Extract the (x, y) coordinate from the center of the cell holding the provided text.  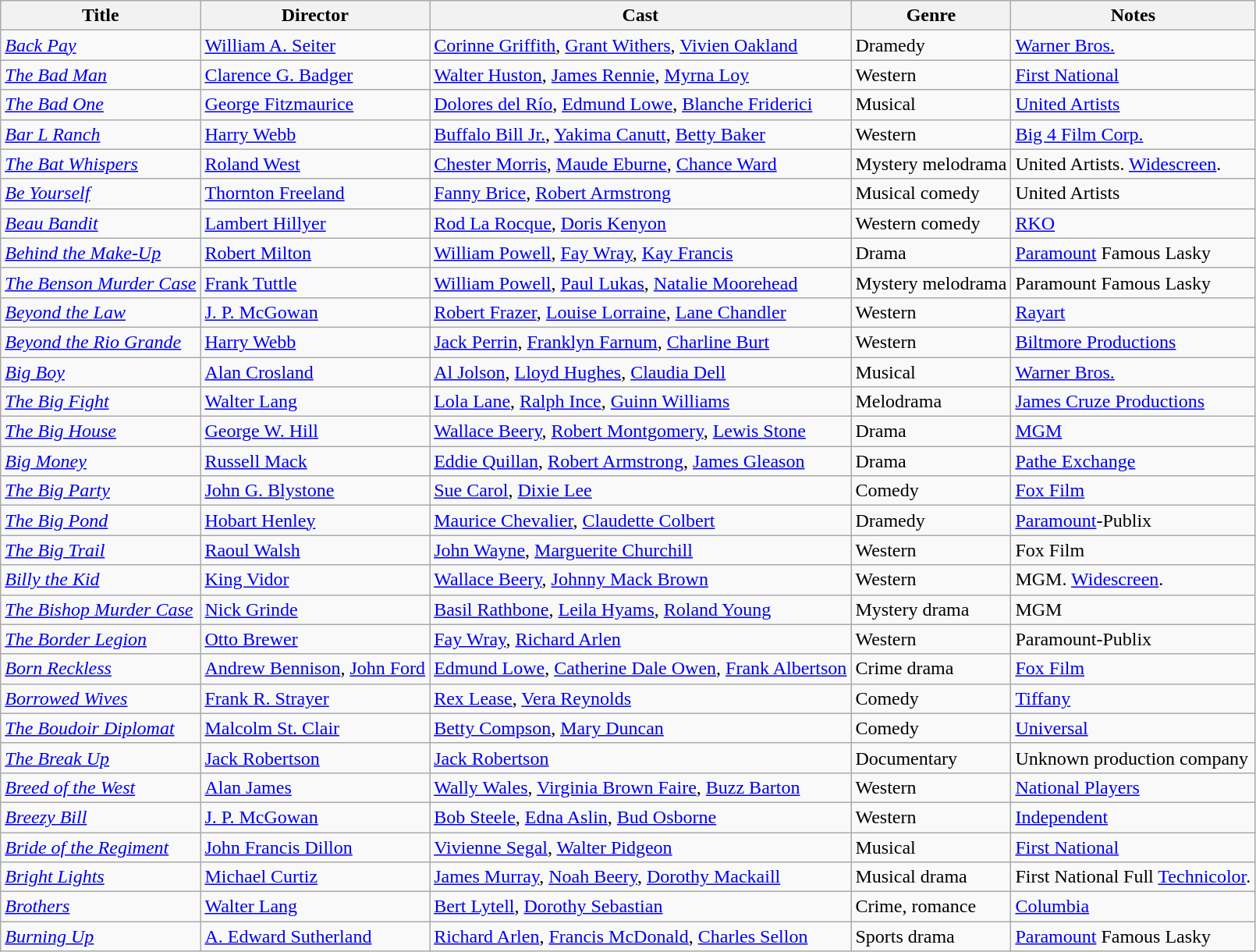
Fay Wray, Richard Arlen (640, 639)
Be Yourself (101, 194)
Western comedy (931, 223)
Maurice Chevalier, Claudette Colbert (640, 520)
Big Money (101, 461)
Universal (1133, 728)
Michael Curtiz (315, 877)
The Boudoir Diplomat (101, 728)
Frank Tuttle (315, 282)
Frank R. Strayer (315, 698)
Betty Compson, Mary Duncan (640, 728)
Rayart (1133, 312)
Crime, romance (931, 907)
Crime drama (931, 669)
Unknown production company (1133, 758)
Billy the Kid (101, 580)
Beyond the Law (101, 312)
John Wayne, Marguerite Churchill (640, 550)
The Big Party (101, 491)
Dolores del Río, Edmund Lowe, Blanche Friderici (640, 105)
Back Pay (101, 45)
Al Jolson, Lloyd Hughes, Claudia Dell (640, 372)
National Players (1133, 787)
Robert Frazer, Louise Lorraine, Lane Chandler (640, 312)
Fanny Brice, Robert Armstrong (640, 194)
Andrew Bennison, John Ford (315, 669)
Big 4 Film Corp. (1133, 134)
Musical comedy (931, 194)
Beyond the Rio Grande (101, 342)
First National Full Technicolor. (1133, 877)
The Benson Murder Case (101, 282)
Wallace Beery, Robert Montgomery, Lewis Stone (640, 432)
Lambert Hillyer (315, 223)
Alan Crosland (315, 372)
Pathe Exchange (1133, 461)
Biltmore Productions (1133, 342)
Burning Up (101, 936)
Corinne Griffith, Grant Withers, Vivien Oakland (640, 45)
Title (101, 16)
Bert Lytell, Dorothy Sebastian (640, 907)
The Big Fight (101, 402)
RKO (1133, 223)
Edmund Lowe, Catherine Dale Owen, Frank Albertson (640, 669)
Thornton Freeland (315, 194)
Robert Milton (315, 253)
Documentary (931, 758)
Mystery drama (931, 609)
William Powell, Fay Wray, Kay Francis (640, 253)
The Break Up (101, 758)
Hobart Henley (315, 520)
Malcolm St. Clair (315, 728)
Independent (1133, 817)
Director (315, 16)
Otto Brewer (315, 639)
Eddie Quillan, Robert Armstrong, James Gleason (640, 461)
Jack Perrin, Franklyn Farnum, Charline Burt (640, 342)
Walter Huston, James Rennie, Myrna Loy (640, 75)
Columbia (1133, 907)
John Francis Dillon (315, 847)
Clarence G. Badger (315, 75)
Chester Morris, Maude Eburne, Chance Ward (640, 164)
Nick Grinde (315, 609)
The Big Trail (101, 550)
Basil Rathbone, Leila Hyams, Roland Young (640, 609)
United Artists. Widescreen. (1133, 164)
The Bishop Murder Case (101, 609)
Russell Mack (315, 461)
Bob Steele, Edna Aslin, Bud Osborne (640, 817)
Wallace Beery, Johnny Mack Brown (640, 580)
Sue Carol, Dixie Lee (640, 491)
Raoul Walsh (315, 550)
Rod La Rocque, Doris Kenyon (640, 223)
Wally Wales, Virginia Brown Faire, Buzz Barton (640, 787)
Born Reckless (101, 669)
William Powell, Paul Lukas, Natalie Moorehead (640, 282)
Breed of the West (101, 787)
Alan James (315, 787)
Beau Bandit (101, 223)
The Bad Man (101, 75)
Roland West (315, 164)
William A. Seiter (315, 45)
George W. Hill (315, 432)
Brothers (101, 907)
Tiffany (1133, 698)
The Big House (101, 432)
The Border Legion (101, 639)
Borrowed Wives (101, 698)
Melodrama (931, 402)
Big Boy (101, 372)
Sports drama (931, 936)
A. Edward Sutherland (315, 936)
James Cruze Productions (1133, 402)
Buffalo Bill Jr., Yakima Canutt, Betty Baker (640, 134)
Behind the Make-Up (101, 253)
MGM. Widescreen. (1133, 580)
Musical drama (931, 877)
Vivienne Segal, Walter Pidgeon (640, 847)
Rex Lease, Vera Reynolds (640, 698)
Bright Lights (101, 877)
George Fitzmaurice (315, 105)
Bar L Ranch (101, 134)
King Vidor (315, 580)
Lola Lane, Ralph Ince, Guinn Williams (640, 402)
Notes (1133, 16)
Bride of the Regiment (101, 847)
The Bad One (101, 105)
Richard Arlen, Francis McDonald, Charles Sellon (640, 936)
Cast (640, 16)
Genre (931, 16)
Breezy Bill (101, 817)
The Big Pond (101, 520)
John G. Blystone (315, 491)
The Bat Whispers (101, 164)
James Murray, Noah Beery, Dorothy Mackaill (640, 877)
